Determine the (X, Y) coordinate at the center of the cell enclosing the given text.  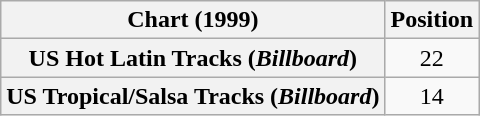
Chart (1999) (193, 20)
14 (432, 96)
US Hot Latin Tracks (Billboard) (193, 58)
Position (432, 20)
22 (432, 58)
US Tropical/Salsa Tracks (Billboard) (193, 96)
